Output the (X, Y) coordinate of the center of the cell containing the given text.  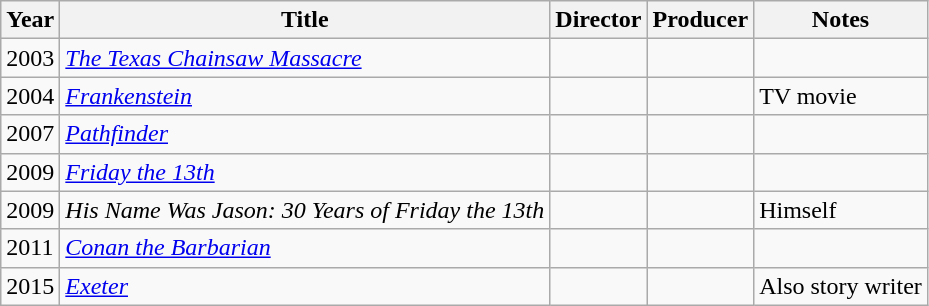
2015 (30, 286)
2004 (30, 96)
Pathfinder (305, 134)
Frankenstein (305, 96)
Title (305, 20)
Director (598, 20)
His Name Was Jason: 30 Years of Friday the 13th (305, 210)
Exeter (305, 286)
Year (30, 20)
2007 (30, 134)
Himself (841, 210)
Also story writer (841, 286)
2011 (30, 248)
2003 (30, 58)
The Texas Chainsaw Massacre (305, 58)
Notes (841, 20)
Friday the 13th (305, 172)
TV movie (841, 96)
Producer (700, 20)
Conan the Barbarian (305, 248)
